Return the (X, Y) coordinate for the center point of the cell that contains the specified text.  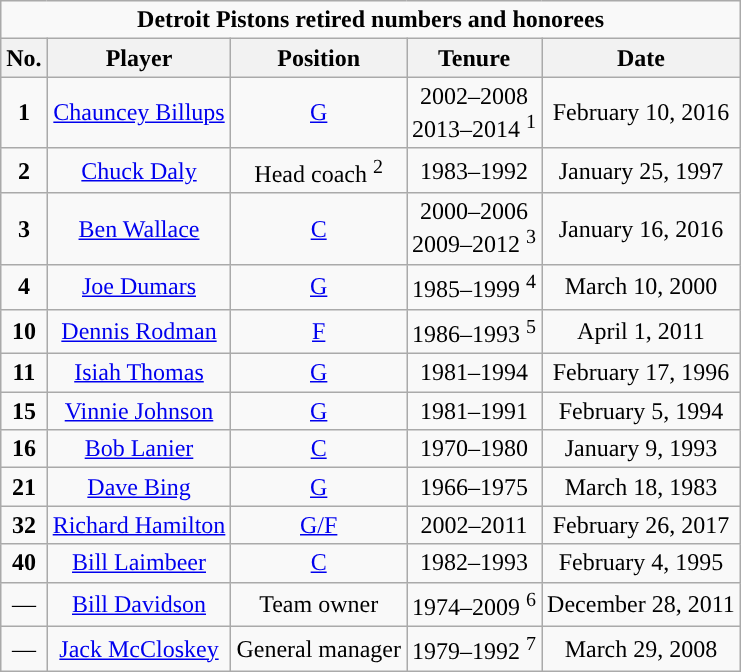
February 4, 1995 (642, 563)
Bill Davidson (139, 604)
2002–2011 (474, 525)
March 10, 2000 (642, 288)
1970–1980 (474, 449)
January 16, 2016 (642, 229)
1986–1993 5 (474, 332)
1981–1994 (474, 373)
December 28, 2011 (642, 604)
Vinnie Johnson (139, 411)
Position (319, 58)
February 17, 1996 (642, 373)
Dennis Rodman (139, 332)
Bill Laimbeer (139, 563)
January 9, 1993 (642, 449)
April 1, 2011 (642, 332)
Team owner (319, 604)
Jack McCloskey (139, 650)
Joe Dumars (139, 288)
16 (24, 449)
2002–20082013–2014 1 (474, 113)
Tenure (474, 58)
4 (24, 288)
G/F (319, 525)
Bob Lanier (139, 449)
15 (24, 411)
1966–1975 (474, 487)
32 (24, 525)
21 (24, 487)
January 25, 1997 (642, 170)
Date (642, 58)
Head coach 2 (319, 170)
Detroit Pistons retired numbers and honorees (371, 20)
3 (24, 229)
Player (139, 58)
Ben Wallace (139, 229)
Chauncey Billups (139, 113)
2000–20062009–2012 3 (474, 229)
F (319, 332)
40 (24, 563)
No. (24, 58)
1983–1992 (474, 170)
March 18, 1983 (642, 487)
2 (24, 170)
Chuck Daly (139, 170)
1 (24, 113)
February 26, 2017 (642, 525)
Richard Hamilton (139, 525)
1982–1993 (474, 563)
Dave Bing (139, 487)
11 (24, 373)
Isiah Thomas (139, 373)
General manager (319, 650)
1974–2009 6 (474, 604)
1981–1991 (474, 411)
February 5, 1994 (642, 411)
1985–1999 4 (474, 288)
1979–1992 7 (474, 650)
10 (24, 332)
February 10, 2016 (642, 113)
March 29, 2008 (642, 650)
